Return the [X, Y] coordinate for the center point of the cell that contains the specified text.  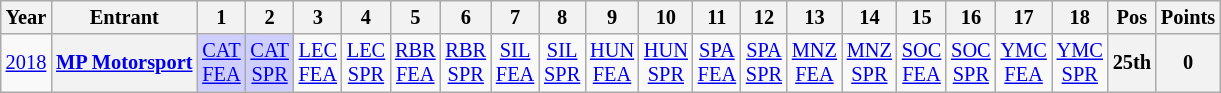
SOCSPR [970, 63]
HUNSPR [666, 63]
YMCFEA [1024, 63]
14 [870, 17]
11 [717, 17]
0 [1188, 63]
8 [562, 17]
MP Motorsport [124, 63]
SPAFEA [717, 63]
10 [666, 17]
Pos [1132, 17]
SILFEA [515, 63]
12 [764, 17]
CATFEA [221, 63]
2018 [26, 63]
3 [318, 17]
SILSPR [562, 63]
17 [1024, 17]
SPASPR [764, 63]
LECSPR [366, 63]
16 [970, 17]
7 [515, 17]
15 [922, 17]
2 [270, 17]
6 [466, 17]
YMCSPR [1080, 63]
SOCFEA [922, 63]
MNZSPR [870, 63]
25th [1132, 63]
13 [814, 17]
RBRSPR [466, 63]
CATSPR [270, 63]
Year [26, 17]
18 [1080, 17]
9 [612, 17]
HUNFEA [612, 63]
Points [1188, 17]
MNZFEA [814, 63]
RBRFEA [415, 63]
5 [415, 17]
Entrant [124, 17]
LECFEA [318, 63]
4 [366, 17]
1 [221, 17]
